Output the (x, y) coordinate of the center of the cell containing the given text.  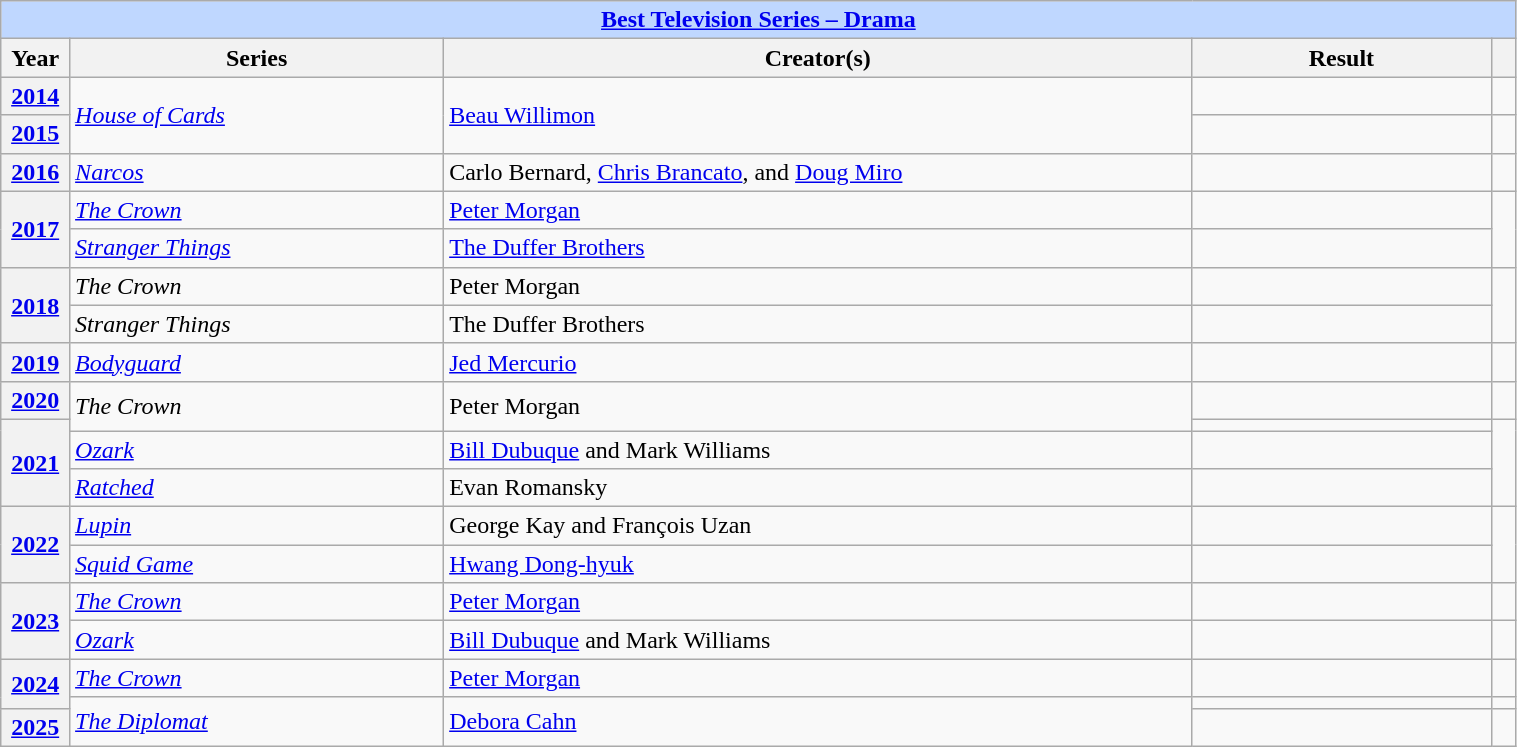
Carlo Bernard, Chris Brancato, and Doug Miro (818, 172)
2024 (36, 684)
2020 (36, 400)
2018 (36, 305)
Hwang Dong-hyuk (818, 564)
Result (1342, 58)
The Diplomat (257, 722)
2014 (36, 96)
Series (257, 58)
Jed Mercurio (818, 362)
2016 (36, 172)
Squid Game (257, 564)
Beau Willimon (818, 115)
Best Television Series – Drama (758, 20)
Debora Cahn (818, 722)
Evan Romansky (818, 488)
Ratched (257, 488)
2025 (36, 727)
2022 (36, 545)
Narcos (257, 172)
Creator(s) (818, 58)
Lupin (257, 526)
Bodyguard (257, 362)
2023 (36, 621)
Year (36, 58)
2017 (36, 229)
George Kay and François Uzan (818, 526)
2015 (36, 134)
House of Cards (257, 115)
2019 (36, 362)
2021 (36, 462)
